Output the (x, y) coordinate of the center of the cell containing the given text.  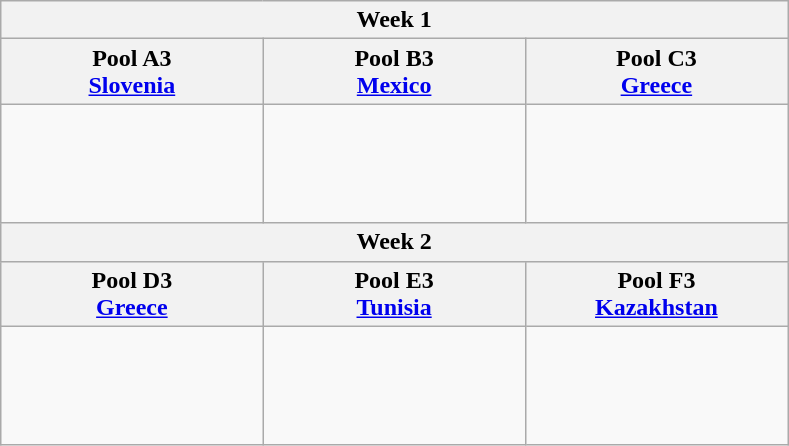
Week 2 (394, 242)
Pool D3Greece (132, 294)
Pool A3Slovenia (132, 72)
Pool B3Mexico (394, 72)
Week 1 (394, 20)
Pool C3Greece (656, 72)
Pool F3Kazakhstan (656, 294)
Pool E3Tunisia (394, 294)
